Identify which cell holds the provided text, then report its [X, Y] central coordinate. 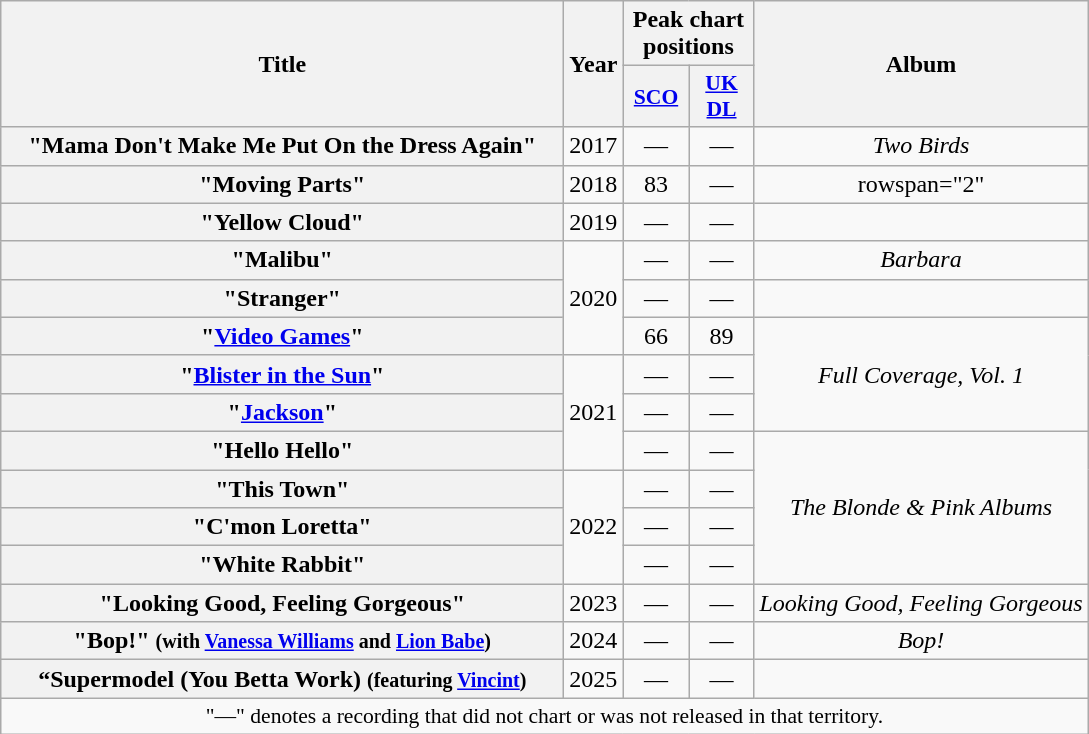
"This Town" [282, 489]
"Blister in the Sun" [282, 374]
Album [921, 64]
"Yellow Cloud" [282, 222]
rowspan="2" [921, 184]
Barbara [921, 260]
2023 [594, 603]
Title [282, 64]
2022 [594, 527]
SCO [656, 96]
Full Coverage, Vol. 1 [921, 374]
2021 [594, 412]
"Looking Good, Feeling Gorgeous" [282, 603]
Year [594, 64]
2024 [594, 641]
"Jackson" [282, 412]
2025 [594, 679]
2020 [594, 298]
83 [656, 184]
"Hello Hello" [282, 450]
"C'mon Loretta" [282, 527]
66 [656, 336]
2017 [594, 146]
"Stranger" [282, 298]
89 [722, 336]
Peak chart positions [688, 34]
“Supermodel (You Betta Work) (featuring Vincint) [282, 679]
"Bop!" (with Vanessa Williams and Lion Babe) [282, 641]
"—" denotes a recording that did not chart or was not released in that territory. [544, 716]
Looking Good, Feeling Gorgeous [921, 603]
"Video Games" [282, 336]
The Blonde & Pink Albums [921, 507]
UKDL [722, 96]
Two Birds [921, 146]
2018 [594, 184]
"Moving Parts" [282, 184]
2019 [594, 222]
Bop! [921, 641]
"Malibu" [282, 260]
"White Rabbit" [282, 565]
"Mama Don't Make Me Put On the Dress Again" [282, 146]
